Determine the [x, y] coordinate at the center of the cell enclosing the given text.  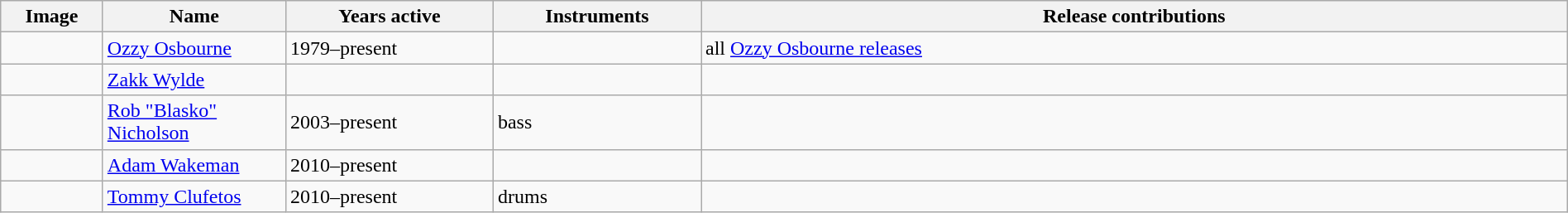
bass [597, 123]
Tommy Clufetos [194, 196]
all Ozzy Osbourne releases [1135, 48]
Image [52, 17]
2003–present [389, 123]
drums [597, 196]
Instruments [597, 17]
Years active [389, 17]
Release contributions [1135, 17]
Rob "Blasko" Nicholson [194, 123]
1979–present [389, 48]
Name [194, 17]
Adam Wakeman [194, 165]
Ozzy Osbourne [194, 48]
Zakk Wylde [194, 80]
